Return [X, Y] of the center of cell containing provided text 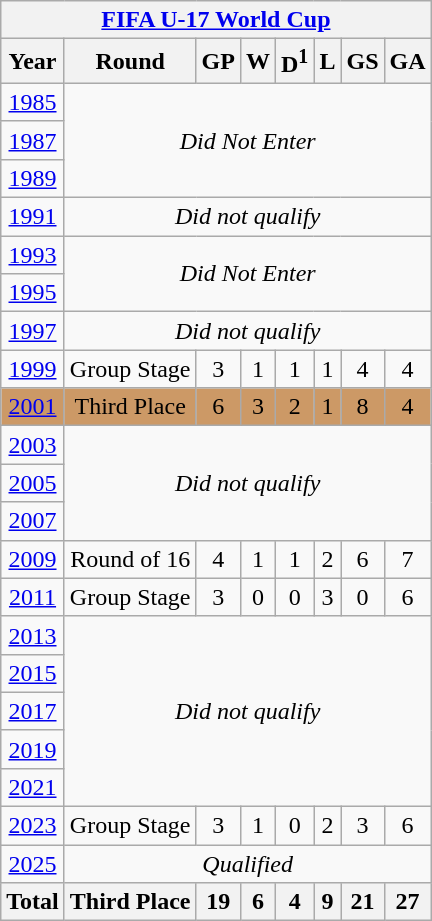
1989 [33, 178]
FIFA U-17 World Cup [216, 20]
9 [328, 902]
2001 [33, 407]
7 [408, 559]
1993 [33, 255]
1995 [33, 293]
1985 [33, 102]
Year [33, 62]
2013 [33, 635]
2003 [33, 445]
1999 [33, 369]
Round of 16 [130, 559]
Round [130, 62]
1991 [33, 217]
2021 [33, 787]
2019 [33, 749]
Total [33, 902]
GP [218, 62]
1997 [33, 331]
GA [408, 62]
2017 [33, 711]
1987 [33, 140]
2025 [33, 864]
W [258, 62]
D1 [294, 62]
2007 [33, 521]
2015 [33, 673]
27 [408, 902]
21 [362, 902]
L [328, 62]
8 [362, 407]
GS [362, 62]
19 [218, 902]
2023 [33, 826]
2005 [33, 483]
Qualified [248, 864]
2011 [33, 597]
2009 [33, 559]
